Output the (X, Y) coordinate of the center of the cell containing the given text.  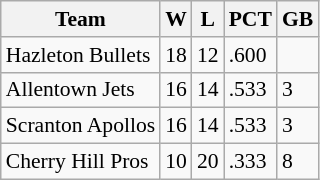
8 (298, 162)
Scranton Apollos (80, 126)
PCT (250, 19)
GB (298, 19)
L (208, 19)
20 (208, 162)
.333 (250, 162)
12 (208, 55)
Cherry Hill Pros (80, 162)
Team (80, 19)
.600 (250, 55)
18 (176, 55)
Allentown Jets (80, 90)
10 (176, 162)
W (176, 19)
Hazleton Bullets (80, 55)
